Locate the cell with the specified text and output its [X, Y] center coordinate. 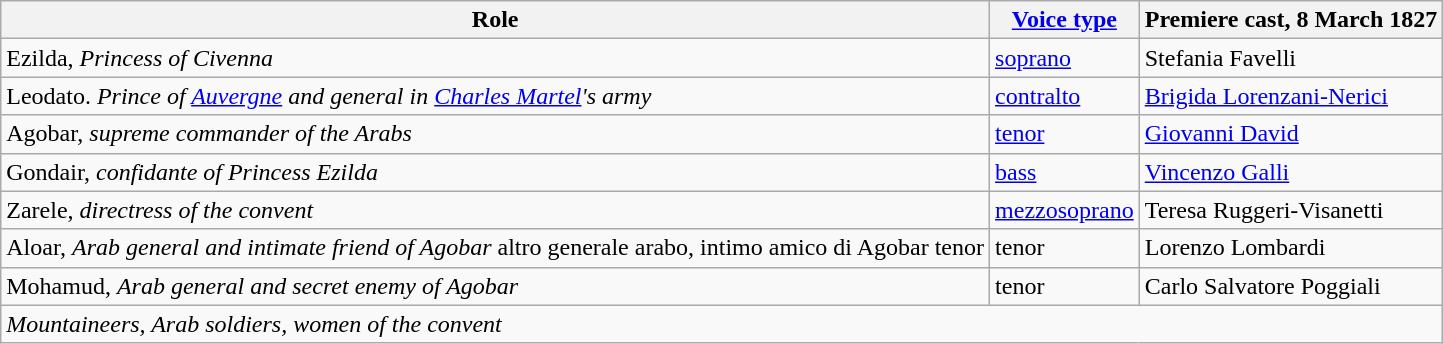
Gondair, confidante of Princess Ezilda [496, 172]
soprano [1065, 58]
Ezilda, Princess of Civenna [496, 58]
Lorenzo Lombardi [1291, 248]
Mohamud, Arab general and secret enemy of Agobar [496, 286]
mezzosoprano [1065, 210]
Aloar, Arab general and intimate friend of Agobar altro generale arabo, intimo amico di Agobar tenor [496, 248]
Role [496, 20]
Vincenzo Galli [1291, 172]
Voice type [1065, 20]
Brigida Lorenzani-Nerici [1291, 96]
Carlo Salvatore Poggiali [1291, 286]
Agobar, supreme commander of the Arabs [496, 134]
bass [1065, 172]
Stefania Favelli [1291, 58]
Premiere cast, 8 March 1827 [1291, 20]
contralto [1065, 96]
Zarele, directress of the convent [496, 210]
Giovanni David [1291, 134]
Leodato. Prince of Auvergne and general in Charles Martel's army [496, 96]
Mountaineers, Arab soldiers, women of the convent [722, 324]
Teresa Ruggeri-Visanetti [1291, 210]
